Output the [X, Y] coordinate of the center of the cell containing the given text.  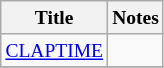
Title [54, 18]
CLAPTIME [54, 50]
Notes [136, 18]
